Locate the cell with the specified text and output its [X, Y] center coordinate. 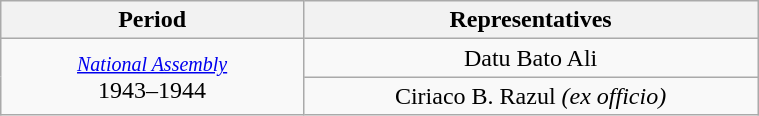
Representatives [530, 20]
Datu Bato Ali [530, 58]
National Assembly1943–1944 [152, 77]
Ciriaco B. Razul (ex officio) [530, 96]
Period [152, 20]
